Capture the cell that displays the provided text and extract its (x, y) central coordinate. 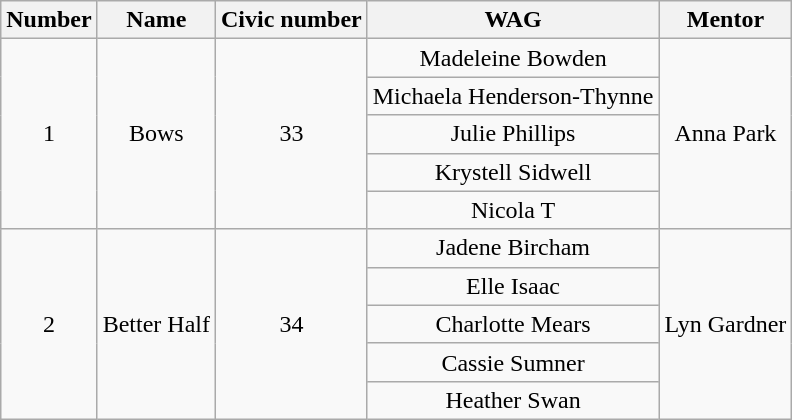
Mentor (726, 20)
Name (156, 20)
Better Half (156, 324)
Lyn Gardner (726, 324)
Nicola T (513, 210)
Jadene Bircham (513, 248)
Cassie Sumner (513, 362)
Madeleine Bowden (513, 58)
Elle Isaac (513, 286)
Charlotte Mears (513, 324)
WAG (513, 20)
Civic number (292, 20)
33 (292, 134)
Anna Park (726, 134)
Julie Phillips (513, 134)
Heather Swan (513, 400)
Number (49, 20)
34 (292, 324)
Bows (156, 134)
Krystell Sidwell (513, 172)
1 (49, 134)
2 (49, 324)
Michaela Henderson-Thynne (513, 96)
